Return the (x, y) coordinate for the center point of the cell that contains the specified text.  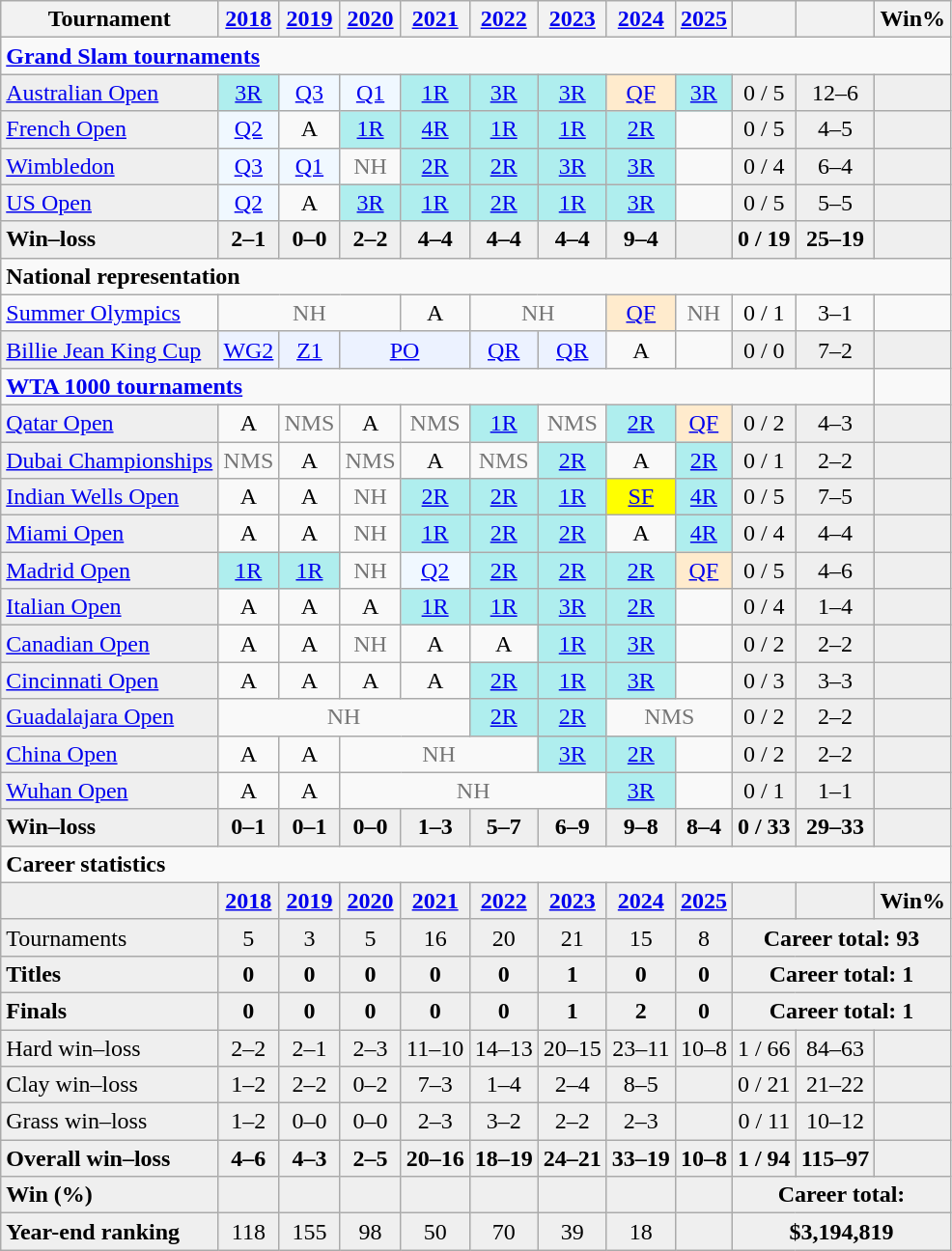
6–4 (835, 166)
7–3 (434, 1085)
Finals (110, 1011)
14–13 (504, 1047)
Career statistics (476, 864)
21–22 (835, 1085)
$3,194,819 (841, 1232)
PO (405, 349)
China Open (110, 754)
French Open (110, 129)
1–1 (835, 791)
16 (434, 937)
98 (371, 1232)
25–19 (835, 239)
2–5 (371, 1158)
20 (504, 937)
9–8 (641, 827)
Year-end ranking (110, 1232)
1 / 66 (764, 1047)
20–15 (572, 1047)
Australian Open (110, 93)
Canadian Open (110, 644)
Dubai Championships (110, 460)
1–3 (434, 827)
Indian Wells Open (110, 497)
Billie Jean King Cup (110, 349)
18–19 (504, 1158)
1 / 94 (764, 1158)
5–5 (835, 203)
23–11 (641, 1047)
8–4 (703, 827)
Grass win–loss (110, 1122)
70 (504, 1232)
7–2 (835, 349)
3–1 (835, 313)
Guadalajara Open (110, 717)
118 (249, 1232)
Clay win–loss (110, 1085)
20–16 (434, 1158)
8–5 (641, 1085)
Titles (110, 974)
6–9 (572, 827)
115–97 (835, 1158)
0 / 0 (764, 349)
Qatar Open (110, 423)
24–21 (572, 1158)
Italian Open (110, 607)
4–5 (835, 129)
Hard win–loss (110, 1047)
Miami Open (110, 534)
3 (309, 937)
Tournaments (110, 937)
Overall win–loss (110, 1158)
Tournament (110, 19)
Career total: 93 (841, 937)
WG2 (249, 349)
5–7 (504, 827)
9–4 (641, 239)
2 (641, 1011)
0–2 (371, 1085)
Cincinnati Open (110, 681)
39 (572, 1232)
50 (434, 1232)
SF (641, 497)
0 / 19 (764, 239)
7–5 (835, 497)
18 (641, 1232)
WTA 1000 tournaments (438, 386)
0 / 3 (764, 681)
0 / 21 (764, 1085)
3–2 (504, 1122)
Madrid Open (110, 570)
0 / 11 (764, 1122)
Summer Olympics (110, 313)
33–19 (641, 1158)
12–6 (835, 93)
Wimbledon (110, 166)
155 (309, 1232)
Wuhan Open (110, 791)
15 (641, 937)
10–12 (835, 1122)
8 (703, 937)
National representation (476, 276)
3–3 (835, 681)
11–10 (434, 1047)
29–33 (835, 827)
Z1 (309, 349)
2–4 (572, 1085)
Grand Slam tournaments (476, 56)
21 (572, 937)
84–63 (835, 1047)
US Open (110, 203)
Career total: (841, 1195)
0 / 33 (764, 827)
Win (%) (110, 1195)
